From the cell containing the given text, extract its center point as (X, Y) coordinate. 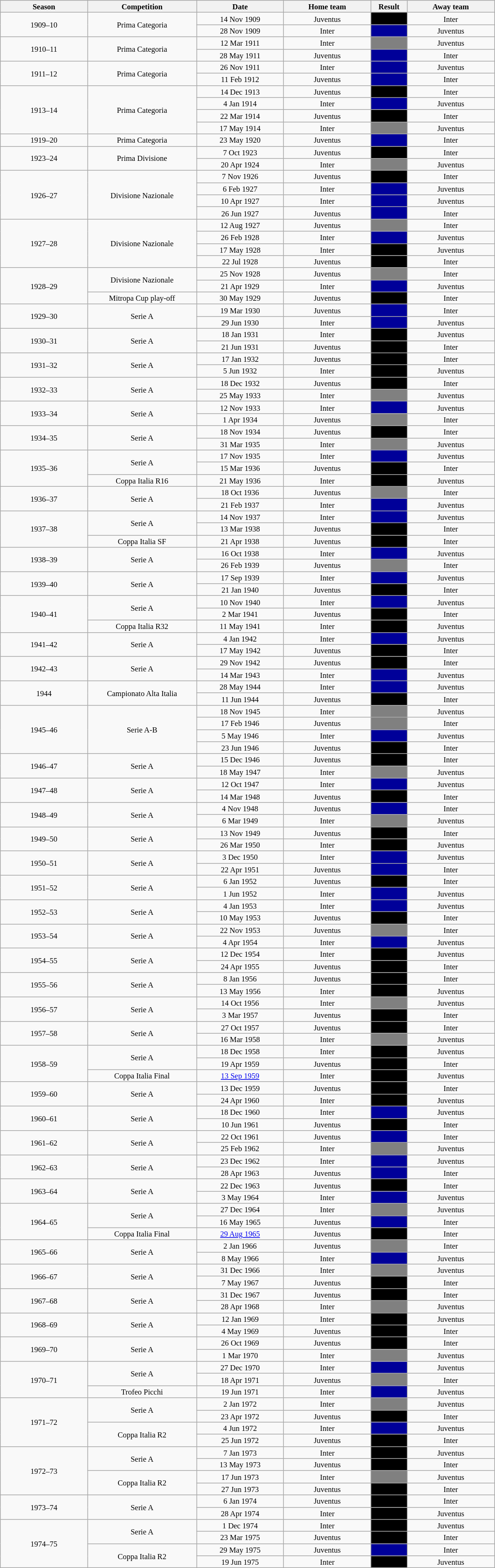
14 Dec 1913 (241, 91)
25 May 1933 (241, 395)
25 Nov 1928 (241, 274)
6 Feb 1927 (241, 189)
1954–55 (44, 960)
26 Feb 1928 (241, 237)
1953–54 (44, 936)
Home team (327, 7)
1910–11 (44, 49)
28 Apr 1968 (241, 1306)
1963–64 (44, 1191)
17 Jan 1932 (241, 359)
Season (44, 7)
1946–47 (44, 766)
28 May 1944 (241, 687)
1923–24 (44, 159)
29 Nov 1942 (241, 663)
21 Apr 1938 (241, 541)
17 Sep 1939 (241, 578)
19 Jun 1975 (241, 1562)
1967–68 (44, 1300)
1955–56 (44, 985)
11 Feb 1912 (241, 79)
13 May 1956 (241, 991)
1930–31 (44, 340)
22 Jul 1928 (241, 262)
2 Jan 1966 (241, 1246)
1952–53 (44, 912)
7 Nov 1926 (241, 177)
23 Jun 1946 (241, 748)
29 May 1975 (241, 1550)
27 Dec 1970 (241, 1368)
1941–42 (44, 644)
1951–52 (44, 887)
1936–37 (44, 498)
10 Apr 1927 (241, 201)
18 May 1947 (241, 772)
2 Jan 1972 (241, 1404)
17 May 1928 (241, 249)
1950–51 (44, 863)
Trofeo Picchi (142, 1392)
16 May 1965 (241, 1222)
15 Mar 1936 (241, 468)
Serie A-B (142, 729)
1949–50 (44, 839)
1931–32 (44, 365)
1937–38 (44, 529)
16 Mar 1958 (241, 1039)
18 Dec 1960 (241, 1112)
6 Mar 1949 (241, 821)
18 Apr 1971 (241, 1380)
1928–29 (44, 286)
1945–46 (44, 729)
14 Mar 1948 (241, 796)
19 Mar 1930 (241, 310)
24 Apr 1955 (241, 967)
20 Apr 1924 (241, 165)
26 Nov 1911 (241, 67)
21 May 1936 (241, 480)
1947–48 (44, 790)
26 Mar 1950 (241, 845)
29 Jun 1930 (241, 322)
11 May 1941 (241, 626)
1959–60 (44, 1094)
1973–74 (44, 1507)
1911–12 (44, 73)
21 Apr 1929 (241, 286)
1970–71 (44, 1380)
1 Jun 1952 (241, 893)
7 May 1967 (241, 1282)
4 Jan 1942 (241, 638)
1974–75 (44, 1544)
28 Apr 1974 (241, 1513)
13 Nov 1949 (241, 833)
12 Mar 1911 (241, 43)
28 Apr 1963 (241, 1173)
14 Oct 1956 (241, 1003)
10 Jun 1961 (241, 1124)
1961–62 (44, 1143)
4 Apr 1954 (241, 942)
12 Jan 1969 (241, 1319)
26 Feb 1939 (241, 566)
1960–61 (44, 1118)
23 Dec 1962 (241, 1161)
8 Jan 1956 (241, 979)
Away team (450, 7)
10 Nov 1940 (241, 602)
Coppa Italia SF (142, 541)
15 Dec 1946 (241, 760)
1972–73 (44, 1471)
1929–30 (44, 316)
22 Oct 1961 (241, 1137)
1938–39 (44, 560)
7 Jan 1973 (241, 1452)
4 Jan 1953 (241, 905)
21 Jun 1931 (241, 346)
1964–65 (44, 1222)
4 Nov 1948 (241, 808)
22 Dec 1963 (241, 1185)
4 Jun 1972 (241, 1428)
Coppa Italia R16 (142, 480)
13 Dec 1959 (241, 1088)
2 Mar 1941 (241, 614)
3 May 1964 (241, 1197)
18 Dec 1932 (241, 383)
4 May 1969 (241, 1331)
1966–67 (44, 1276)
1 Dec 1974 (241, 1526)
Result (389, 7)
13 Mar 1938 (241, 529)
12 Aug 1927 (241, 225)
31 Mar 1935 (241, 444)
Competition (142, 7)
1965–66 (44, 1252)
1948–49 (44, 815)
27 Dec 1964 (241, 1209)
17 Feb 1946 (241, 723)
1935–36 (44, 468)
3 Dec 1950 (241, 857)
Campionato Alta Italia (142, 693)
21 Jan 1940 (241, 590)
13 Sep 1959 (241, 1076)
11 Jun 1944 (241, 699)
17 Nov 1935 (241, 456)
Prima Divisione (142, 159)
1942–43 (44, 669)
5 Jun 1932 (241, 371)
1958–59 (44, 1064)
4 Jan 1914 (241, 104)
18 Jan 1931 (241, 334)
Date (241, 7)
5 May 1946 (241, 735)
22 Mar 1914 (241, 116)
1933–34 (44, 414)
1962–63 (44, 1167)
1913–14 (44, 110)
10 May 1953 (241, 918)
28 Nov 1909 (241, 31)
29 Aug 1965 (241, 1234)
17 Jun 1973 (241, 1477)
12 Oct 1947 (241, 784)
Mitropa Cup play-off (142, 298)
13 May 1973 (241, 1464)
14 Nov 1937 (241, 517)
1956–57 (44, 1009)
19 Apr 1959 (241, 1064)
17 May 1942 (241, 650)
1 Apr 1934 (241, 420)
1926–27 (44, 195)
Coppa Italia R32 (142, 626)
27 Oct 1957 (241, 1027)
23 Mar 1975 (241, 1538)
22 Nov 1953 (241, 930)
18 Nov 1945 (241, 711)
16 Oct 1938 (241, 553)
12 Dec 1954 (241, 954)
12 Nov 1933 (241, 408)
17 May 1914 (241, 128)
26 Jun 1927 (241, 213)
21 Feb 1937 (241, 504)
28 May 1911 (241, 55)
1934–35 (44, 438)
1927–28 (44, 243)
18 Oct 1936 (241, 492)
25 Feb 1962 (241, 1149)
30 May 1929 (241, 298)
1932–33 (44, 389)
23 Apr 1972 (241, 1416)
1939–40 (44, 584)
8 May 1966 (241, 1258)
23 May 1920 (241, 140)
1968–69 (44, 1325)
19 Jun 1971 (241, 1392)
18 Dec 1958 (241, 1051)
1919–20 (44, 140)
27 Jun 1973 (241, 1489)
25 Jun 1972 (241, 1440)
1940–41 (44, 614)
22 Apr 1951 (241, 869)
14 Mar 1943 (241, 675)
14 Nov 1909 (241, 19)
1971–72 (44, 1422)
6 Jan 1974 (241, 1501)
6 Jan 1952 (241, 881)
24 Apr 1960 (241, 1100)
1969–70 (44, 1349)
18 Nov 1934 (241, 432)
3 Mar 1957 (241, 1015)
1957–58 (44, 1033)
26 Oct 1969 (241, 1343)
1944 (44, 693)
1909–10 (44, 25)
31 Dec 1967 (241, 1294)
7 Oct 1923 (241, 152)
31 Dec 1966 (241, 1270)
1 Mar 1970 (241, 1355)
